Return the (X, Y) coordinate for the center point of the cell that contains the specified text.  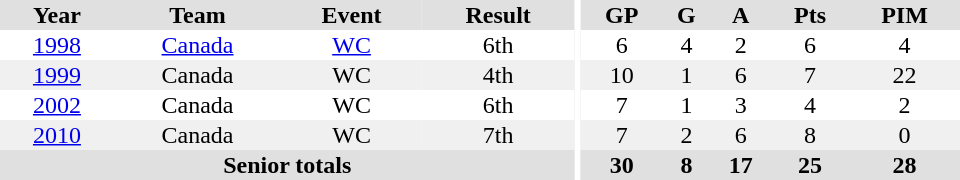
2010 (57, 135)
G (686, 15)
28 (904, 165)
1999 (57, 75)
GP (622, 15)
4th (498, 75)
Year (57, 15)
7th (498, 135)
Senior totals (287, 165)
Pts (810, 15)
2002 (57, 105)
17 (741, 165)
Result (498, 15)
Event (352, 15)
10 (622, 75)
Team (198, 15)
22 (904, 75)
30 (622, 165)
3 (741, 105)
A (741, 15)
1998 (57, 45)
PIM (904, 15)
25 (810, 165)
0 (904, 135)
